Return [X, Y] of the center of cell containing provided text 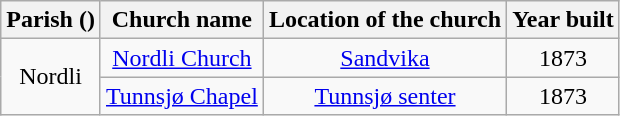
Sandvika [384, 58]
Church name [182, 20]
Nordli [51, 77]
Location of the church [384, 20]
Tunnsjø Chapel [182, 96]
Nordli Church [182, 58]
Year built [564, 20]
Tunnsjø senter [384, 96]
Parish () [51, 20]
